Detect which cell encompasses the target text, then output its [X, Y] center coordinate. 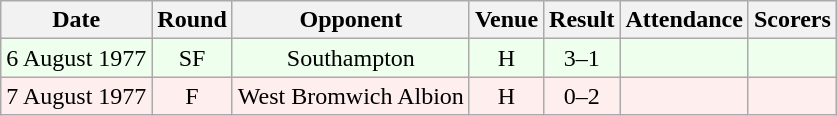
3–1 [582, 58]
Attendance [684, 20]
Southampton [350, 58]
Result [582, 20]
0–2 [582, 96]
F [192, 96]
7 August 1977 [76, 96]
Date [76, 20]
West Bromwich Albion [350, 96]
Scorers [792, 20]
Round [192, 20]
SF [192, 58]
Venue [506, 20]
6 August 1977 [76, 58]
Opponent [350, 20]
